Scan for the cell matching the given text and deliver its (x, y) coordinate at center. 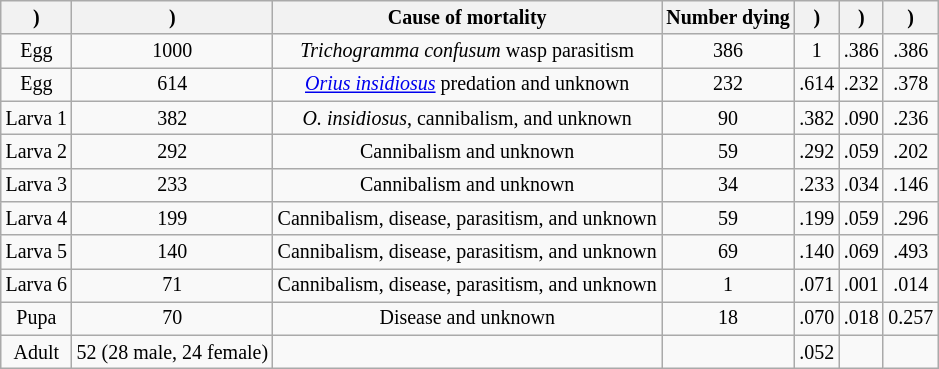
.378 (910, 84)
.014 (910, 286)
.292 (817, 152)
0.257 (910, 318)
.614 (817, 84)
614 (172, 84)
69 (728, 252)
199 (172, 218)
.071 (817, 286)
Adult (36, 352)
Larva 4 (36, 218)
.069 (861, 252)
Pupa (36, 318)
Number dying (728, 18)
.090 (861, 118)
.233 (817, 184)
Disease and unknown (468, 318)
70 (172, 318)
.001 (861, 286)
.296 (910, 218)
382 (172, 118)
233 (172, 184)
18 (728, 318)
292 (172, 152)
.140 (817, 252)
Larva 5 (36, 252)
.232 (861, 84)
Cause of mortality (468, 18)
.202 (910, 152)
.236 (910, 118)
Larva 6 (36, 286)
71 (172, 286)
.199 (817, 218)
.146 (910, 184)
1000 (172, 52)
Larva 2 (36, 152)
.382 (817, 118)
O. insidiosus, cannibalism, and unknown (468, 118)
140 (172, 252)
.070 (817, 318)
34 (728, 184)
.018 (861, 318)
Larva 3 (36, 184)
.493 (910, 252)
.034 (861, 184)
386 (728, 52)
232 (728, 84)
52 (28 male, 24 female) (172, 352)
90 (728, 118)
Larva 1 (36, 118)
Orius insidiosus predation and unknown (468, 84)
Trichogramma confusum wasp parasitism (468, 52)
.052 (817, 352)
